Provide the [X, Y] coordinate of the cell's center where the given text is located.  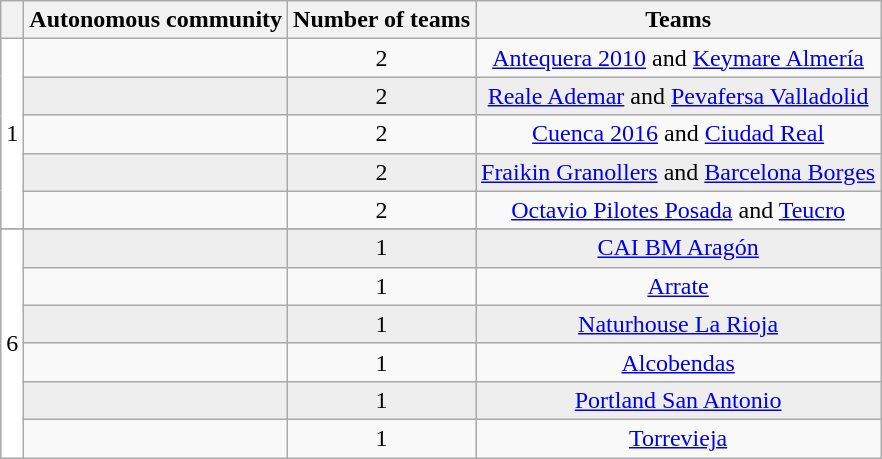
Arrate [678, 286]
CAI BM Aragón [678, 248]
Octavio Pilotes Posada and Teucro [678, 210]
Teams [678, 20]
Torrevieja [678, 438]
Cuenca 2016 and Ciudad Real [678, 134]
Portland San Antonio [678, 400]
6 [12, 343]
Autonomous community [156, 20]
Naturhouse La Rioja [678, 324]
Reale Ademar and Pevafersa Valladolid [678, 96]
Fraikin Granollers and Barcelona Borges [678, 172]
Number of teams [382, 20]
Antequera 2010 and Keymare Almería [678, 58]
Alcobendas [678, 362]
